Provide the [X, Y] coordinate of the cell's center where the given text is located.  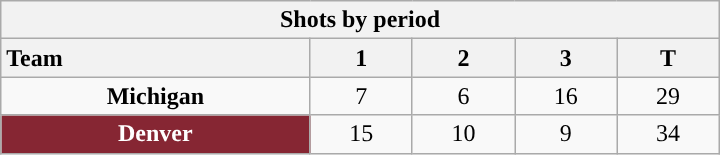
Team [156, 58]
9 [566, 134]
16 [566, 96]
2 [463, 58]
6 [463, 96]
Denver [156, 134]
15 [361, 134]
1 [361, 58]
34 [668, 134]
29 [668, 96]
Michigan [156, 96]
7 [361, 96]
T [668, 58]
10 [463, 134]
Shots by period [360, 20]
3 [566, 58]
